Return [x, y] of the center of cell containing provided text 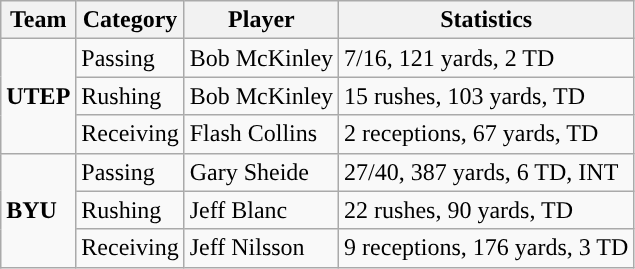
9 receptions, 176 yards, 3 TD [486, 248]
Category [130, 20]
Statistics [486, 20]
BYU [38, 210]
2 receptions, 67 yards, TD [486, 134]
Jeff Blanc [261, 210]
Team [38, 20]
15 rushes, 103 yards, TD [486, 96]
Gary Sheide [261, 172]
Flash Collins [261, 134]
Jeff Nilsson [261, 248]
27/40, 387 yards, 6 TD, INT [486, 172]
UTEP [38, 96]
22 rushes, 90 yards, TD [486, 210]
7/16, 121 yards, 2 TD [486, 58]
Player [261, 20]
